Identify which cell holds the provided text, then report its [x, y] central coordinate. 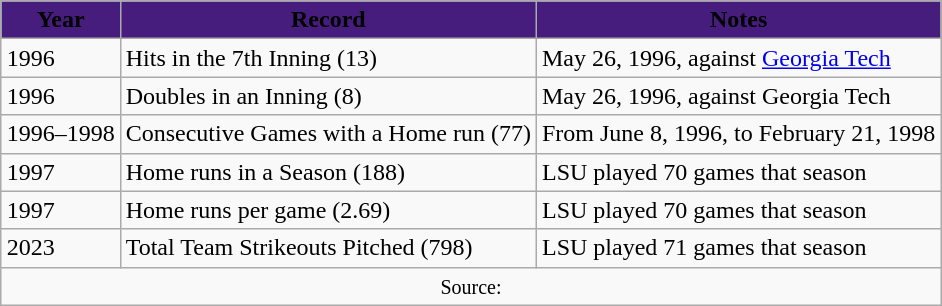
Source: [471, 286]
1996–1998 [60, 134]
2023 [60, 248]
From June 8, 1996, to February 21, 1998 [738, 134]
Record [328, 20]
Year [60, 20]
Doubles in an Inning (8) [328, 96]
Home runs per game (2.69) [328, 210]
Total Team Strikeouts Pitched (798) [328, 248]
Hits in the 7th Inning (13) [328, 58]
Home runs in a Season (188) [328, 172]
Consecutive Games with a Home run (77) [328, 134]
LSU played 71 games that season [738, 248]
Notes [738, 20]
